Scan for the cell matching the given text and deliver its [x, y] coordinate at center. 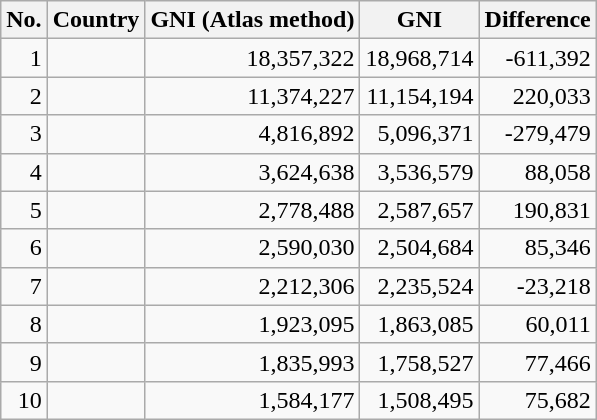
1 [24, 58]
18,968,714 [420, 58]
4 [24, 172]
10 [24, 400]
Country [96, 20]
5 [24, 210]
220,033 [538, 96]
GNI [420, 20]
2,587,657 [420, 210]
77,466 [538, 362]
2,212,306 [252, 286]
2 [24, 96]
3,536,579 [420, 172]
7 [24, 286]
2,778,488 [252, 210]
1,923,095 [252, 324]
60,011 [538, 324]
5,096,371 [420, 134]
3,624,638 [252, 172]
18,357,322 [252, 58]
75,682 [538, 400]
11,154,194 [420, 96]
4,816,892 [252, 134]
190,831 [538, 210]
-23,218 [538, 286]
1,863,085 [420, 324]
2,504,684 [420, 248]
-611,392 [538, 58]
No. [24, 20]
1,835,993 [252, 362]
8 [24, 324]
1,584,177 [252, 400]
Difference [538, 20]
9 [24, 362]
1,758,527 [420, 362]
1,508,495 [420, 400]
3 [24, 134]
6 [24, 248]
-279,479 [538, 134]
11,374,227 [252, 96]
88,058 [538, 172]
2,235,524 [420, 286]
85,346 [538, 248]
2,590,030 [252, 248]
GNI (Atlas method) [252, 20]
